Identify which cell holds the provided text, then report its [x, y] central coordinate. 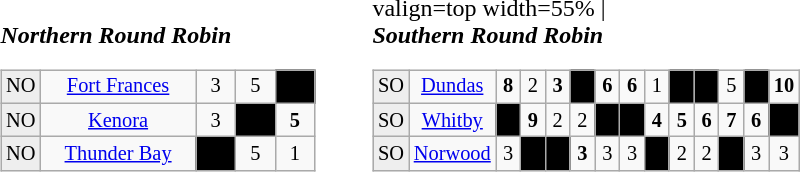
8 [508, 87]
4 [658, 120]
9 [532, 120]
Thunder Bay [118, 154]
Norwood [452, 154]
Fort Frances [118, 87]
7 [732, 120]
Dundas [452, 87]
10 [784, 87]
Whitby [452, 120]
Kenora [118, 120]
